From the cell containing the given text, extract its center point as [x, y] coordinate. 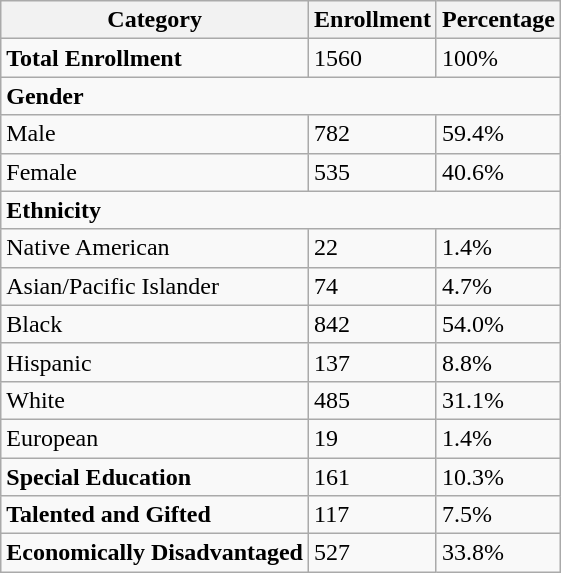
535 [373, 172]
59.4% [498, 134]
Black [155, 324]
Category [155, 20]
Asian/Pacific Islander [155, 286]
782 [373, 134]
Native American [155, 248]
Gender [281, 96]
137 [373, 362]
Enrollment [373, 20]
527 [373, 553]
Percentage [498, 20]
1560 [373, 58]
33.8% [498, 553]
161 [373, 477]
117 [373, 515]
22 [373, 248]
Male [155, 134]
485 [373, 400]
31.1% [498, 400]
Ethnicity [281, 210]
54.0% [498, 324]
Talented and Gifted [155, 515]
74 [373, 286]
Economically Disadvantaged [155, 553]
White [155, 400]
19 [373, 438]
Hispanic [155, 362]
842 [373, 324]
European [155, 438]
4.7% [498, 286]
Female [155, 172]
100% [498, 58]
8.8% [498, 362]
40.6% [498, 172]
10.3% [498, 477]
Special Education [155, 477]
Total Enrollment [155, 58]
7.5% [498, 515]
